Pinpoint the cell where the given text exists, returning its [x, y] midpoint coordinate. 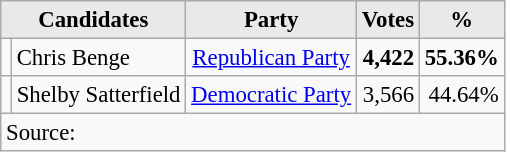
Shelby Satterfield [98, 95]
Democratic Party [272, 95]
Votes [388, 20]
% [462, 20]
Republican Party [272, 58]
Source: [252, 133]
3,566 [388, 95]
44.64% [462, 95]
Chris Benge [98, 58]
4,422 [388, 58]
Party [272, 20]
Candidates [94, 20]
55.36% [462, 58]
